Return the [x, y] coordinate for the center point of the cell that contains the specified text.  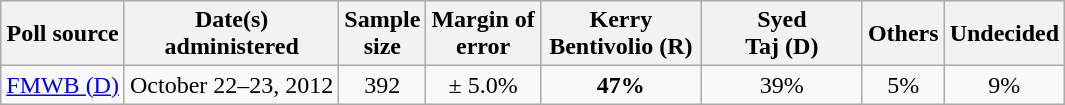
39% [782, 85]
47% [620, 85]
Poll source [63, 34]
Margin oferror [483, 34]
KerryBentivolio (R) [620, 34]
9% [1004, 85]
October 22–23, 2012 [231, 85]
Undecided [1004, 34]
392 [382, 85]
FMWB (D) [63, 85]
Date(s)administered [231, 34]
Others [903, 34]
Samplesize [382, 34]
SyedTaj (D) [782, 34]
± 5.0% [483, 85]
5% [903, 85]
